Identify which cell holds the provided text, then report its (X, Y) central coordinate. 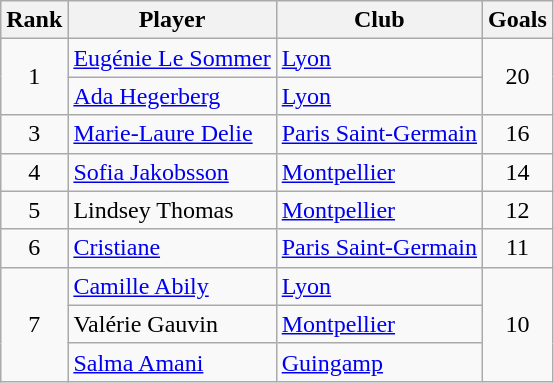
Player (172, 20)
5 (34, 210)
Eugénie Le Sommer (172, 58)
Ada Hegerberg (172, 96)
12 (518, 210)
7 (34, 324)
Salma Amani (172, 362)
Club (379, 20)
Cristiane (172, 248)
1 (34, 77)
14 (518, 172)
6 (34, 248)
4 (34, 172)
11 (518, 248)
Rank (34, 20)
20 (518, 77)
10 (518, 324)
Lindsey Thomas (172, 210)
Sofia Jakobsson (172, 172)
Valérie Gauvin (172, 324)
Goals (518, 20)
3 (34, 134)
16 (518, 134)
Marie-Laure Delie (172, 134)
Camille Abily (172, 286)
Guingamp (379, 362)
